For the text-containing cell, return its midpoint in [x, y] coordinate format. 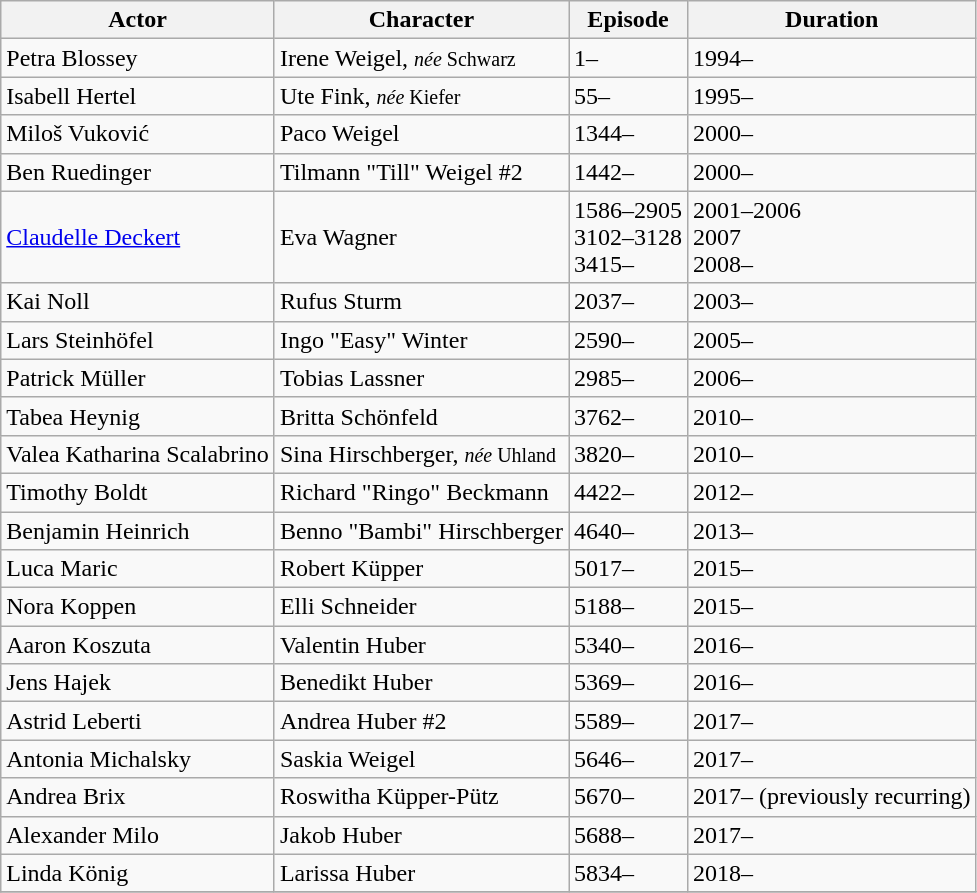
3820– [628, 454]
1442– [628, 172]
2013– [832, 531]
Aaron Koszuta [138, 645]
Roswitha Küpper-Pütz [421, 797]
2005– [832, 340]
2985– [628, 378]
Tabea Heynig [138, 416]
Robert Küpper [421, 569]
Saskia Weigel [421, 759]
5670– [628, 797]
Actor [138, 20]
Britta Schönfeld [421, 416]
Valea Katharina Scalabrino [138, 454]
Patrick Müller [138, 378]
2018– [832, 873]
Luca Maric [138, 569]
Andrea Huber #2 [421, 721]
Astrid Leberti [138, 721]
Jakob Huber [421, 835]
Benjamin Heinrich [138, 531]
1– [628, 58]
Benno "Bambi" Hirschberger [421, 531]
2012– [832, 492]
5340– [628, 645]
5369– [628, 683]
Larissa Huber [421, 873]
5646– [628, 759]
Richard "Ringo" Beckmann [421, 492]
Episode [628, 20]
2017– (previously recurring) [832, 797]
5688– [628, 835]
Sina Hirschberger, née Uhland [421, 454]
Paco Weigel [421, 134]
Elli Schneider [421, 607]
5589– [628, 721]
Antonia Michalsky [138, 759]
2037– [628, 302]
Timothy Boldt [138, 492]
1586–29053102–31283415– [628, 237]
Ute Fink, née Kiefer [421, 96]
2590– [628, 340]
Jens Hajek [138, 683]
1995– [832, 96]
Valentin Huber [421, 645]
Isabell Hertel [138, 96]
Ben Ruedinger [138, 172]
2006– [832, 378]
Eva Wagner [421, 237]
Andrea Brix [138, 797]
Ingo "Easy" Winter [421, 340]
Tobias Lassner [421, 378]
5188– [628, 607]
4422– [628, 492]
Nora Koppen [138, 607]
55– [628, 96]
Duration [832, 20]
Petra Blossey [138, 58]
4640– [628, 531]
3762– [628, 416]
Rufus Sturm [421, 302]
Alexander Milo [138, 835]
Kai Noll [138, 302]
Irene Weigel, née Schwarz [421, 58]
5834– [628, 873]
Character [421, 20]
1994– [832, 58]
Benedikt Huber [421, 683]
Lars Steinhöfel [138, 340]
2003– [832, 302]
Claudelle Deckert [138, 237]
1344– [628, 134]
Tilmann "Till" Weigel #2 [421, 172]
2001–200620072008– [832, 237]
Linda König [138, 873]
Miloš Vuković [138, 134]
5017– [628, 569]
